Pinpoint the cell where the given text exists, returning its [x, y] midpoint coordinate. 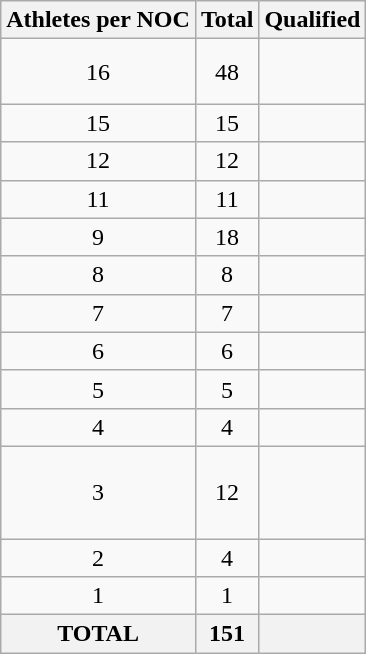
3 [98, 492]
Athletes per NOC [98, 20]
Total [227, 20]
Qualified [312, 20]
9 [98, 237]
18 [227, 237]
48 [227, 72]
151 [227, 634]
16 [98, 72]
2 [98, 557]
TOTAL [98, 634]
